Identify which cell holds the provided text, then report its (x, y) central coordinate. 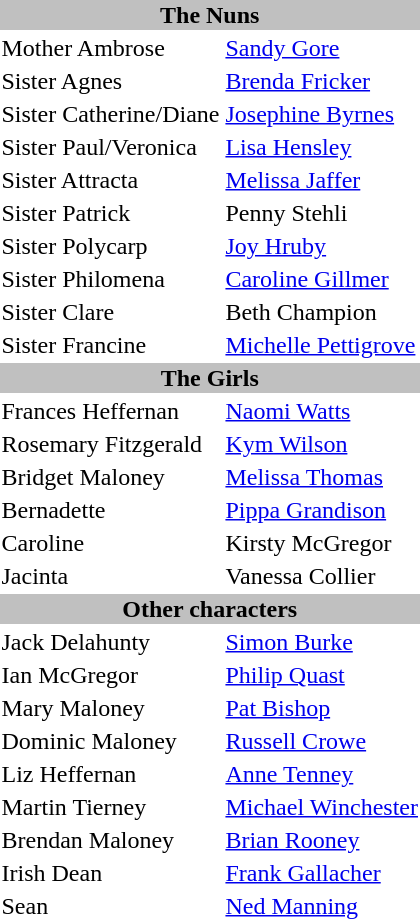
Naomi Watts (322, 411)
Kirsty McGregor (322, 543)
Dominic Maloney (110, 741)
Sandy Gore (322, 48)
Sister Philomena (110, 279)
Brian Rooney (322, 840)
Rosemary Fitzgerald (110, 444)
Michael Winchester (322, 807)
Caroline Gillmer (322, 279)
Sister Catherine/Diane (110, 114)
Josephine Byrnes (322, 114)
Pat Bishop (322, 708)
Liz Heffernan (110, 774)
The Girls (210, 378)
Sister Polycarp (110, 246)
Michelle Pettigrove (322, 345)
Pippa Grandison (322, 510)
Other characters (210, 609)
Melissa Jaffer (322, 180)
Sister Agnes (110, 81)
Brendan Maloney (110, 840)
Beth Champion (322, 312)
Anne Tenney (322, 774)
Frances Heffernan (110, 411)
Philip Quast (322, 675)
Bridget Maloney (110, 477)
Sister Clare (110, 312)
Sister Paul/Veronica (110, 147)
Sister Attracta (110, 180)
Bernadette (110, 510)
Sister Francine (110, 345)
Jack Delahunty (110, 642)
Mary Maloney (110, 708)
Joy Hruby (322, 246)
Caroline (110, 543)
Vanessa Collier (322, 576)
Sister Patrick (110, 213)
The Nuns (210, 15)
Brenda Fricker (322, 81)
Melissa Thomas (322, 477)
Jacinta (110, 576)
Ian McGregor (110, 675)
Martin Tierney (110, 807)
Mother Ambrose (110, 48)
Russell Crowe (322, 741)
Simon Burke (322, 642)
Lisa Hensley (322, 147)
Penny Stehli (322, 213)
Frank Gallacher (322, 873)
Irish Dean (110, 873)
Kym Wilson (322, 444)
